Output the [x, y] coordinate of the center of the cell containing the given text.  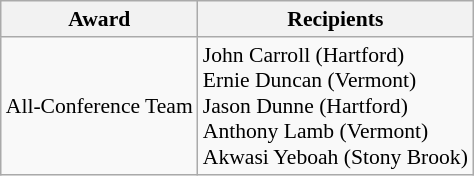
All-Conference Team [100, 106]
John Carroll (Hartford) Ernie Duncan (Vermont) Jason Dunne (Hartford) Anthony Lamb (Vermont) Akwasi Yeboah (Stony Brook) [336, 106]
Recipients [336, 19]
Award [100, 19]
